Output the (x, y) coordinate of the center of the cell containing the given text.  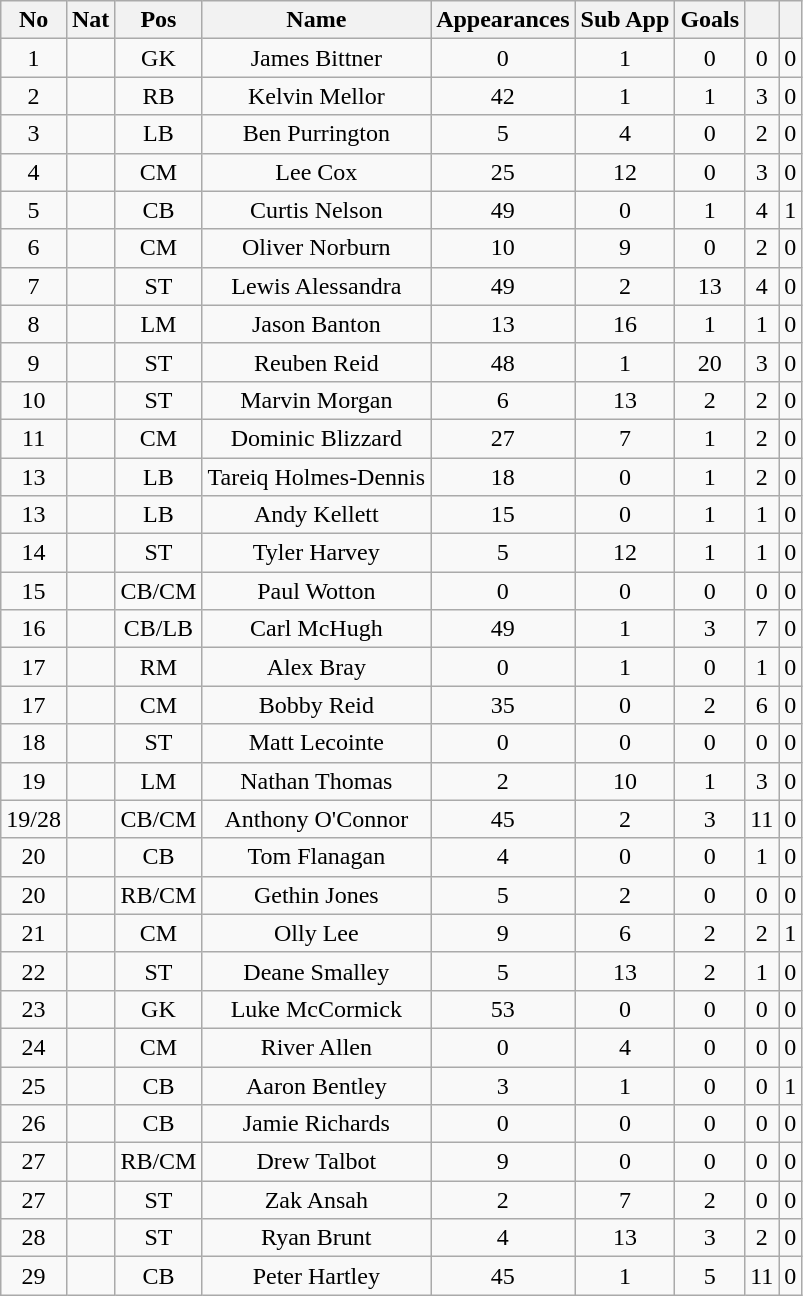
Anthony O'Connor (316, 819)
Matt Lecointe (316, 743)
Name (316, 20)
Sub App (625, 20)
Marvin Morgan (316, 400)
8 (34, 324)
No (34, 20)
James Bittner (316, 58)
Ryan Brunt (316, 1238)
Bobby Reid (316, 705)
53 (503, 1009)
Aaron Bentley (316, 1085)
Kelvin Mellor (316, 96)
Alex Bray (316, 667)
RB (158, 96)
River Allen (316, 1047)
28 (34, 1238)
Andy Kellett (316, 515)
Nat (90, 20)
21 (34, 933)
Lee Cox (316, 172)
23 (34, 1009)
Carl McHugh (316, 629)
CB/LB (158, 629)
Deane Smalley (316, 971)
Goals (710, 20)
26 (34, 1124)
24 (34, 1047)
Tyler Harvey (316, 553)
Dominic Blizzard (316, 438)
Drew Talbot (316, 1162)
Pos (158, 20)
48 (503, 362)
Peter Hartley (316, 1276)
Tareiq Holmes-Dennis (316, 477)
Jason Banton (316, 324)
29 (34, 1276)
35 (503, 705)
Luke McCormick (316, 1009)
22 (34, 971)
Nathan Thomas (316, 781)
14 (34, 553)
42 (503, 96)
Zak Ansah (316, 1200)
Gethin Jones (316, 895)
19 (34, 781)
Olly Lee (316, 933)
Reuben Reid (316, 362)
Ben Purrington (316, 134)
Lewis Alessandra (316, 286)
Oliver Norburn (316, 248)
RM (158, 667)
19/28 (34, 819)
Curtis Nelson (316, 210)
Paul Wotton (316, 591)
Tom Flanagan (316, 857)
Appearances (503, 20)
Jamie Richards (316, 1124)
